Pinpoint the cell where the given text exists, returning its (X, Y) midpoint coordinate. 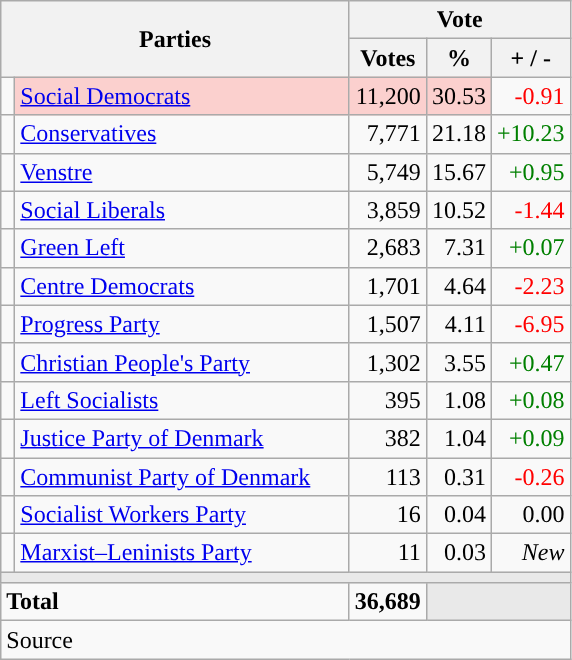
7,771 (388, 134)
113 (388, 477)
4.11 (458, 324)
Source (286, 640)
0.00 (530, 515)
-6.95 (530, 324)
36,689 (388, 602)
1,507 (388, 324)
1.04 (458, 438)
Votes (388, 58)
Centre Democrats (182, 286)
+10.23 (530, 134)
-0.91 (530, 96)
30.53 (458, 96)
Social Democrats (182, 96)
Marxist–Leninists Party (182, 553)
0.31 (458, 477)
1,302 (388, 362)
7.31 (458, 248)
4.64 (458, 286)
5,749 (388, 172)
Green Left (182, 248)
Socialist Workers Party (182, 515)
1.08 (458, 400)
0.03 (458, 553)
Progress Party (182, 324)
+0.07 (530, 248)
15.67 (458, 172)
Communist Party of Denmark (182, 477)
21.18 (458, 134)
New (530, 553)
Venstre (182, 172)
Total (176, 602)
Vote (460, 20)
-2.23 (530, 286)
+0.95 (530, 172)
Social Liberals (182, 210)
Conservatives (182, 134)
11 (388, 553)
Parties (176, 39)
+ / - (530, 58)
-1.44 (530, 210)
0.04 (458, 515)
395 (388, 400)
+0.47 (530, 362)
Justice Party of Denmark (182, 438)
16 (388, 515)
10.52 (458, 210)
+0.09 (530, 438)
Christian People's Party (182, 362)
11,200 (388, 96)
2,683 (388, 248)
% (458, 58)
Left Socialists (182, 400)
382 (388, 438)
-0.26 (530, 477)
3,859 (388, 210)
3.55 (458, 362)
1,701 (388, 286)
+0.08 (530, 400)
